Scan for the cell matching the given text and deliver its (X, Y) coordinate at center. 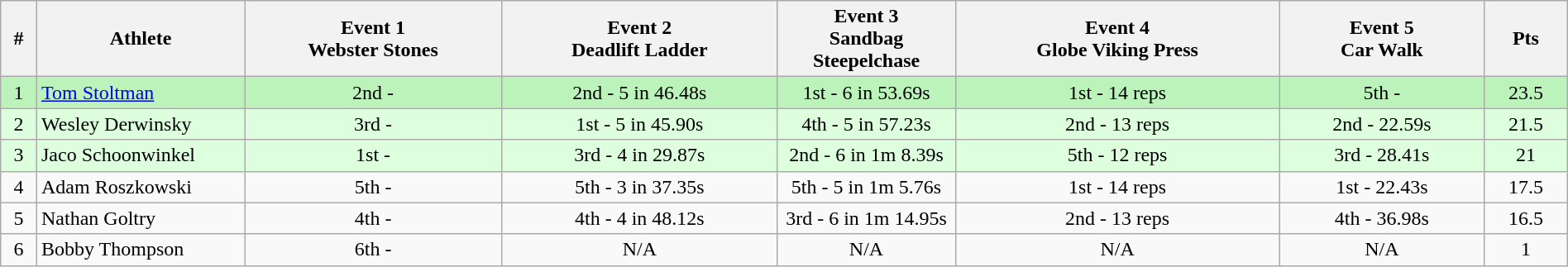
Adam Roszkowski (141, 187)
Event 5Car Walk (1381, 39)
Event 1Webster Stones (374, 39)
1st - (374, 155)
2nd - 5 in 46.48s (640, 93)
6 (19, 250)
21.5 (1527, 124)
1st - 5 in 45.90s (640, 124)
4th - 4 in 48.12s (640, 218)
Bobby Thompson (141, 250)
Event 3Sandbag Steepelchase (867, 39)
16.5 (1527, 218)
5th - 12 reps (1117, 155)
3rd - 4 in 29.87s (640, 155)
# (19, 39)
4th - (374, 218)
2nd - 22.59s (1381, 124)
4 (19, 187)
Wesley Derwinsky (141, 124)
2nd - (374, 93)
2nd - 6 in 1m 8.39s (867, 155)
3 (19, 155)
Tom Stoltman (141, 93)
21 (1527, 155)
Nathan Goltry (141, 218)
4th - 5 in 57.23s (867, 124)
2 (19, 124)
3rd - (374, 124)
Event 4Globe Viking Press (1117, 39)
23.5 (1527, 93)
1st - 6 in 53.69s (867, 93)
Event 2Deadlift Ladder (640, 39)
6th - (374, 250)
5th - 5 in 1m 5.76s (867, 187)
1st - 22.43s (1381, 187)
17.5 (1527, 187)
5 (19, 218)
Pts (1527, 39)
Athlete (141, 39)
Jaco Schoonwinkel (141, 155)
4th - 36.98s (1381, 218)
3rd - 6 in 1m 14.95s (867, 218)
5th - 3 in 37.35s (640, 187)
3rd - 28.41s (1381, 155)
